Scan for the cell matching the given text and deliver its [X, Y] coordinate at center. 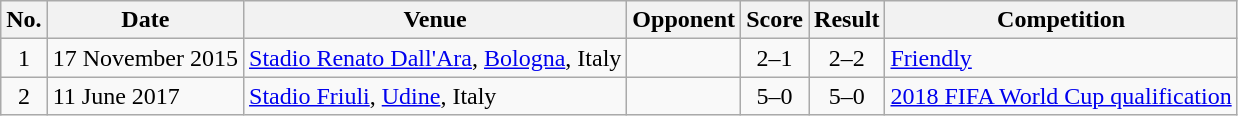
2–2 [847, 58]
17 November 2015 [145, 58]
Result [847, 20]
No. [24, 20]
2–1 [775, 58]
1 [24, 58]
Score [775, 20]
Date [145, 20]
Venue [436, 20]
11 June 2017 [145, 96]
Stadio Renato Dall'Ara, Bologna, Italy [436, 58]
Competition [1061, 20]
Opponent [684, 20]
Friendly [1061, 58]
2 [24, 96]
2018 FIFA World Cup qualification [1061, 96]
Stadio Friuli, Udine, Italy [436, 96]
